Return the [x, y] coordinate for the center point of the cell that contains the specified text.  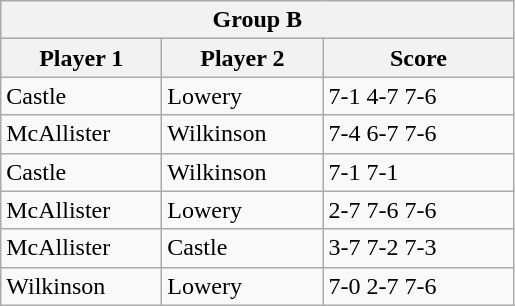
7-1 7-1 [418, 172]
Player 2 [242, 58]
7-1 4-7 7-6 [418, 96]
Score [418, 58]
Player 1 [82, 58]
7-4 6-7 7-6 [418, 134]
3-7 7-2 7-3 [418, 248]
7-0 2-7 7-6 [418, 286]
Group B [258, 20]
2-7 7-6 7-6 [418, 210]
